Search for the cell housing the specified text and yield its [X, Y] center coordinate. 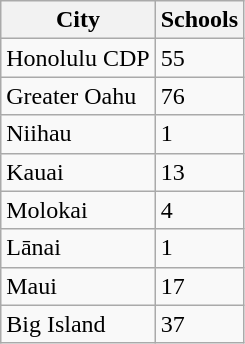
76 [199, 96]
37 [199, 324]
Schools [199, 20]
City [78, 20]
Lānai [78, 248]
Molokai [78, 210]
17 [199, 286]
13 [199, 172]
Honolulu CDP [78, 58]
Greater Oahu [78, 96]
Big Island [78, 324]
4 [199, 210]
55 [199, 58]
Kauai [78, 172]
Niihau [78, 134]
Maui [78, 286]
